Scan for the cell matching the given text and deliver its (x, y) coordinate at center. 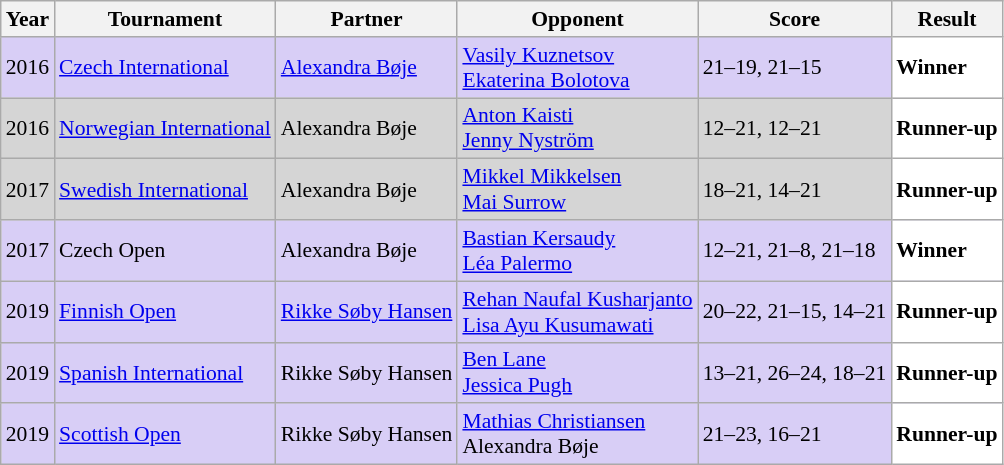
Anton Kaisti Jenny Nyström (577, 128)
Vasily Kuznetsov Ekaterina Bolotova (577, 68)
Ben Lane Jessica Pugh (577, 372)
18–21, 14–21 (795, 190)
Swedish International (165, 190)
Year (28, 19)
Scottish Open (165, 434)
Finnish Open (165, 312)
Czech International (165, 68)
21–23, 16–21 (795, 434)
Norwegian International (165, 128)
Spanish International (165, 372)
Score (795, 19)
Opponent (577, 19)
Mathias Christiansen Alexandra Bøje (577, 434)
12–21, 12–21 (795, 128)
Rehan Naufal Kusharjanto Lisa Ayu Kusumawati (577, 312)
20–22, 21–15, 14–21 (795, 312)
13–21, 26–24, 18–21 (795, 372)
Result (946, 19)
Mikkel Mikkelsen Mai Surrow (577, 190)
12–21, 21–8, 21–18 (795, 250)
Partner (367, 19)
Czech Open (165, 250)
Tournament (165, 19)
21–19, 21–15 (795, 68)
Bastian Kersaudy Léa Palermo (577, 250)
